For the text-containing cell, return its midpoint in (X, Y) coordinate format. 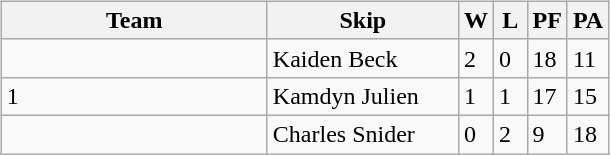
Skip (362, 20)
Team (134, 20)
Kamdyn Julien (362, 96)
Charles Snider (362, 134)
PA (588, 20)
11 (588, 58)
L (510, 20)
15 (588, 96)
Kaiden Beck (362, 58)
PF (547, 20)
W (476, 20)
9 (547, 134)
17 (547, 96)
